Pinpoint the cell where the given text exists, returning its (x, y) midpoint coordinate. 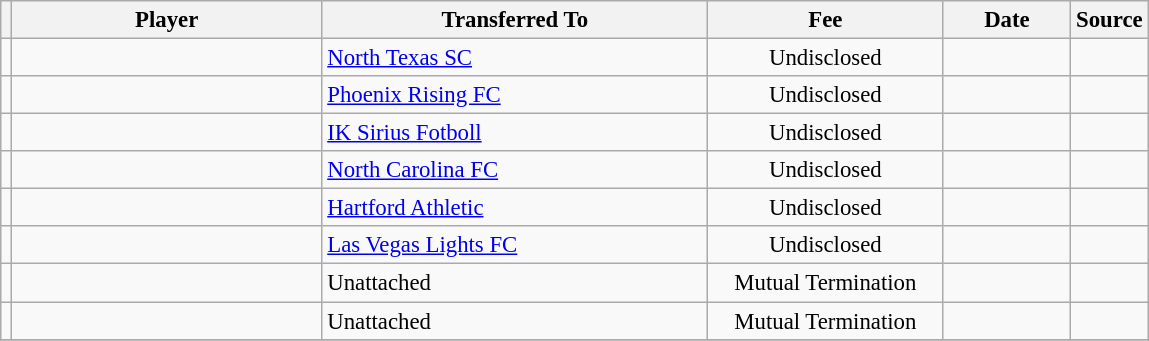
Las Vegas Lights FC (515, 245)
North Carolina FC (515, 170)
North Texas SC (515, 58)
Transferred To (515, 20)
Player (166, 20)
Hartford Athletic (515, 208)
Phoenix Rising FC (515, 95)
Date (1007, 20)
IK Sirius Fotboll (515, 133)
Source (1110, 20)
Fee (826, 20)
